Scan for the cell matching the given text and deliver its (x, y) coordinate at center. 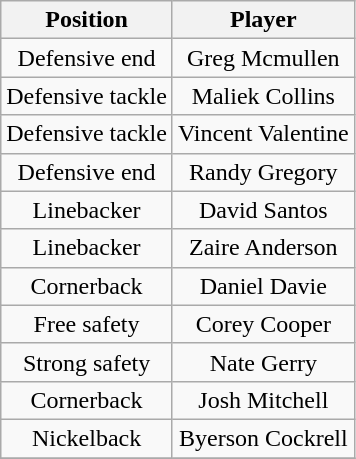
Randy Gregory (263, 172)
Free safety (87, 324)
Corey Cooper (263, 324)
Position (87, 20)
Zaire Anderson (263, 248)
Nate Gerry (263, 362)
Strong safety (87, 362)
Greg Mcmullen (263, 58)
Vincent Valentine (263, 134)
Nickelback (87, 438)
Player (263, 20)
Byerson Cockrell (263, 438)
Maliek Collins (263, 96)
David Santos (263, 210)
Daniel Davie (263, 286)
Josh Mitchell (263, 400)
